Extract the [X, Y] coordinate from the center of the cell holding the provided text.  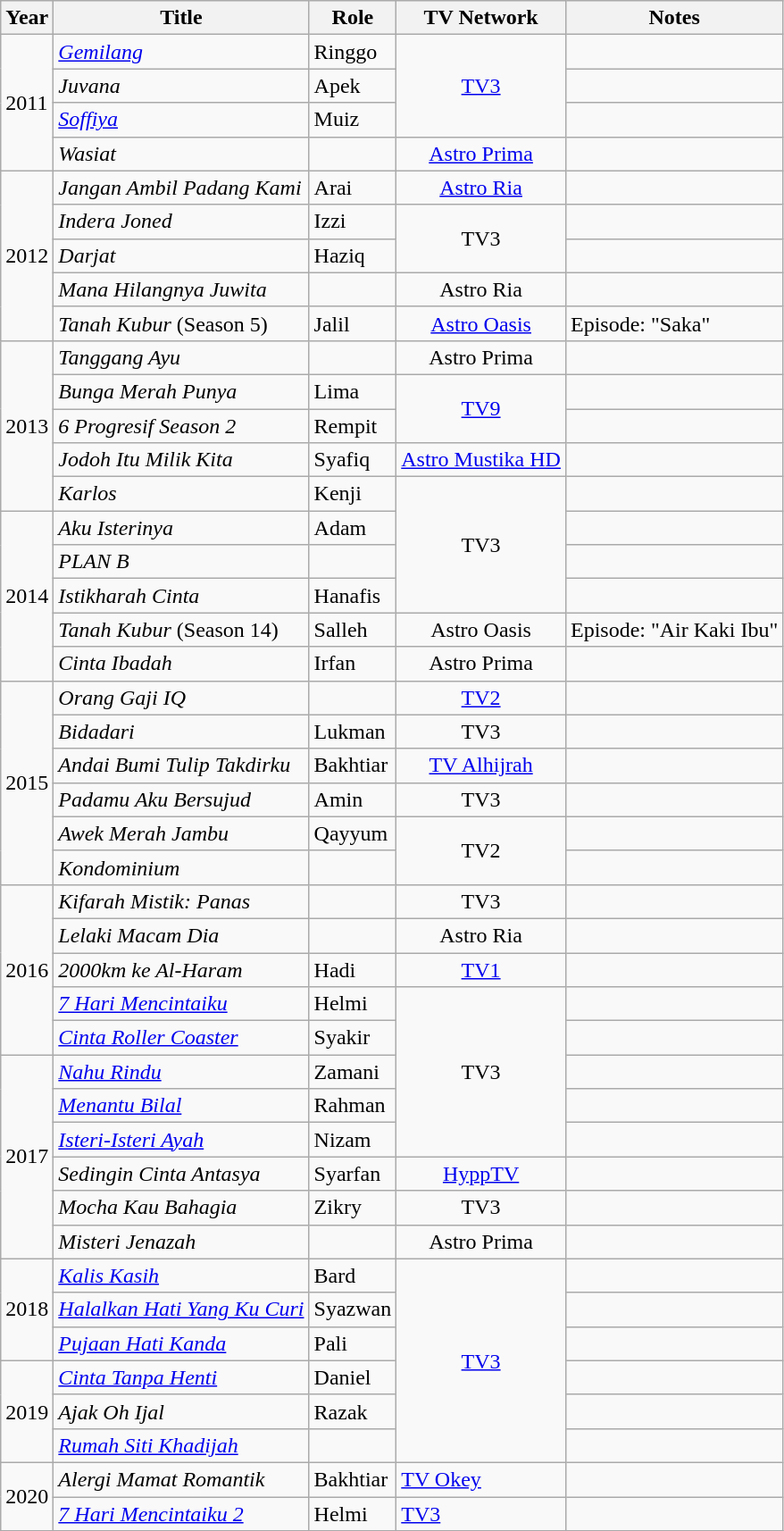
2019 [27, 1411]
Bard [353, 1276]
Tanggang Ayu [181, 357]
Syakir [353, 1038]
2000km ke Al-Haram [181, 969]
Role [353, 18]
Soffiya [181, 120]
Menantu Bilal [181, 1106]
Pali [353, 1343]
Lukman [353, 732]
Arai [353, 188]
Mocha Kau Bahagia [181, 1208]
Sedingin Cinta Antasya [181, 1174]
Year [27, 18]
Title [181, 18]
Hanafis [353, 596]
Muiz [353, 120]
TV9 [481, 408]
Tanah Kubur (Season 14) [181, 630]
Rahman [353, 1106]
Syazwan [353, 1309]
Nahu Rindu [181, 1072]
Istikharah Cinta [181, 596]
Bidadari [181, 732]
Episode: "Air Kaki Ibu" [673, 630]
Cinta Ibadah [181, 664]
Syarfan [353, 1174]
Ajak Oh Ijal [181, 1411]
Andai Bumi Tulip Takdirku [181, 765]
Pujaan Hati Kanda [181, 1343]
Darjat [181, 255]
Qayyum [353, 833]
2011 [27, 103]
Amin [353, 799]
Kondominium [181, 867]
Adam [353, 528]
2015 [27, 782]
Gemilang [181, 52]
Zikry [353, 1208]
Cinta Tanpa Henti [181, 1377]
Daniel [353, 1377]
Zamani [353, 1072]
Notes [673, 18]
Episode: "Saka" [673, 323]
TV1 [481, 969]
Awek Merah Jambu [181, 833]
2017 [27, 1157]
Aku Isterinya [181, 528]
Nizam [353, 1140]
Cinta Roller Coaster [181, 1038]
2016 [27, 969]
6 Progresif Season 2 [181, 426]
Izzi [353, 222]
Juvana [181, 86]
Orang Gaji IQ [181, 698]
Rumah Siti Khadijah [181, 1445]
Karlos [181, 494]
Indera Joned [181, 222]
Irfan [353, 664]
Syafiq [353, 460]
Jalil [353, 323]
Halalkan Hati Yang Ku Curi [181, 1309]
Kifarah Mistik: Panas [181, 901]
2014 [27, 596]
Misteri Jenazah [181, 1242]
7 Hari Mencintaiku 2 [181, 1514]
Wasiat [181, 154]
Ringgo [353, 52]
Kalis Kasih [181, 1276]
Haziq [353, 255]
Bunga Merah Punya [181, 391]
Kenji [353, 494]
TV Alhijrah [481, 765]
Jangan Ambil Padang Kami [181, 188]
HyppTV [481, 1174]
Lima [353, 391]
2020 [27, 1496]
Padamu Aku Bersujud [181, 799]
Astro Mustika HD [481, 460]
Rempit [353, 426]
7 Hari Mencintaiku [181, 1004]
Lelaki Macam Dia [181, 935]
PLAN B [181, 562]
Alergi Mamat Romantik [181, 1479]
2012 [27, 255]
Mana Hilangnya Juwita [181, 289]
TV Network [481, 18]
TV Okey [481, 1479]
Apek [353, 86]
Jodoh Itu Milik Kita [181, 460]
Salleh [353, 630]
2013 [27, 425]
Razak [353, 1411]
Tanah Kubur (Season 5) [181, 323]
Isteri-Isteri Ayah [181, 1140]
Hadi [353, 969]
2018 [27, 1309]
